Output the [X, Y] coordinate of the center of the cell containing the given text.  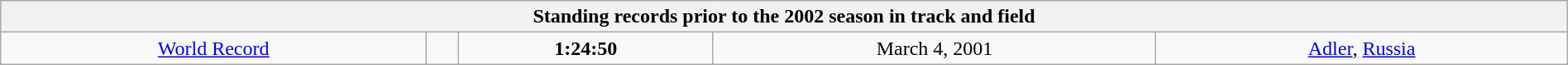
World Record [213, 48]
Adler, Russia [1361, 48]
1:24:50 [586, 48]
Standing records prior to the 2002 season in track and field [784, 17]
March 4, 2001 [935, 48]
